From the cell containing the given text, extract its center point as (X, Y) coordinate. 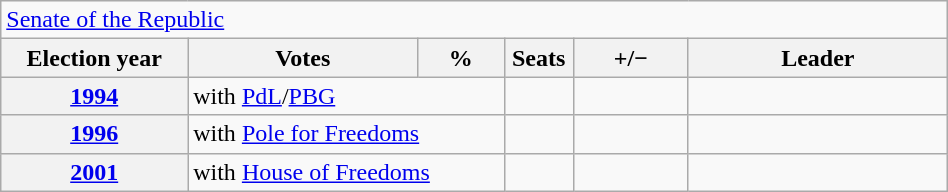
2001 (94, 172)
Election year (94, 58)
with Pole for Freedoms (346, 134)
1994 (94, 96)
Senate of the Republic (474, 20)
Leader (818, 58)
% (461, 58)
1996 (94, 134)
+/− (630, 58)
Seats (538, 58)
with House of Freedoms (346, 172)
Votes (303, 58)
with PdL/PBG (346, 96)
